Extract the [x, y] coordinate from the center of the cell holding the provided text.  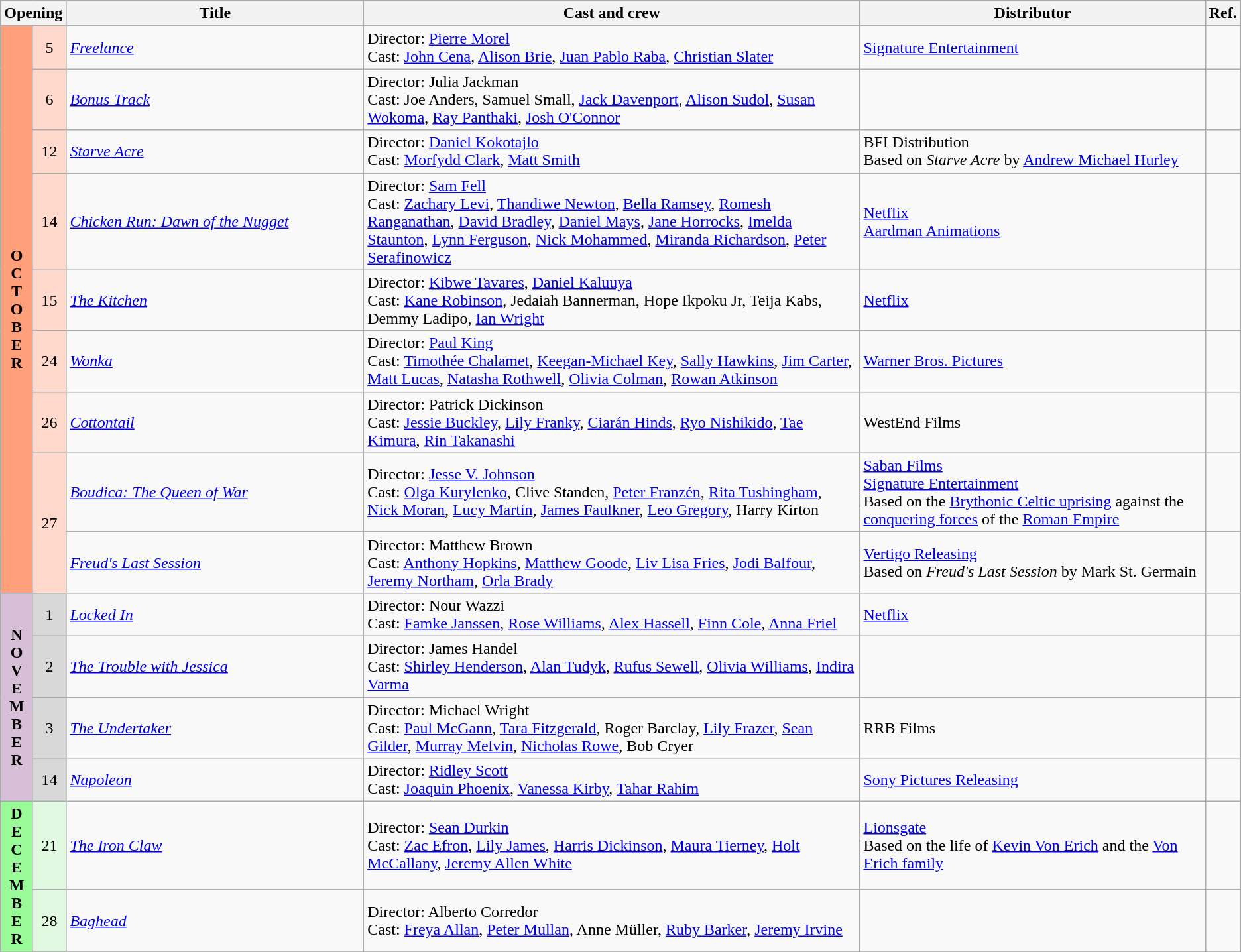
Director: Sean Durkin Cast: Zac Efron, Lily James, Harris Dickinson, Maura Tierney, Holt McCallany, Jeremy Allen White [612, 846]
NOVEMBER [17, 697]
Starve Acre [215, 151]
26 [49, 422]
Lionsgate Based on the life of Kevin Von Erich and the Von Erich family [1033, 846]
The Undertaker [215, 728]
Director: Matthew Brown Cast: Anthony Hopkins, Matthew Goode, Liv Lisa Fries, Jodi Balfour, Jeremy Northam, Orla Brady [612, 562]
Director: Kibwe Tavares, Daniel Kaluuya Cast: Kane Robinson, Jedaiah Bannerman, Hope Ikpoku Jr, Teija Kabs, Demmy Ladipo, Ian Wright [612, 300]
Director: Alberto Corredor Cast: Freya Allan, Peter Mullan, Anne Müller, Ruby Barker, Jeremy Irvine [612, 921]
5 [49, 48]
Title [215, 13]
The Trouble with Jessica [215, 666]
WestEnd Films [1033, 422]
Cottontail [215, 422]
The Kitchen [215, 300]
Warner Bros. Pictures [1033, 361]
NetflixAardman Animations [1033, 221]
RRB Films [1033, 728]
Wonka [215, 361]
Boudica: The Queen of War [215, 492]
3 [49, 728]
OCTOBER [17, 310]
Locked In [215, 614]
Baghead [215, 921]
24 [49, 361]
28 [49, 921]
Director: Michael Wright Cast: Paul McGann, Tara Fitzgerald, Roger Barclay, Lily Frazer, Sean Gilder, Murray Melvin, Nicholas Rowe, Bob Cryer [612, 728]
2 [49, 666]
Napoleon [215, 780]
Signature Entertainment [1033, 48]
Sony Pictures Releasing [1033, 780]
Bonus Track [215, 99]
Saban Films Signature Entertainment Based on the Brythonic Celtic uprising against the conquering forces of the Roman Empire [1033, 492]
Director: Julia Jackman Cast: Joe Anders, Samuel Small, Jack Davenport, Alison Sudol, Susan Wokoma, Ray Panthaki, Josh O'Connor [612, 99]
6 [49, 99]
Freelance [215, 48]
The Iron Claw [215, 846]
Director: Patrick Dickinson Cast: Jessie Buckley, Lily Franky, Ciarán Hinds, Ryo Nishikido, Tae Kimura, Rin Takanashi [612, 422]
12 [49, 151]
Ref. [1222, 13]
Chicken Run: Dawn of the Nugget [215, 221]
Freud's Last Session [215, 562]
Director: James Handel Cast: Shirley Henderson, Alan Tudyk, Rufus Sewell, Olivia Williams, Indira Varma [612, 666]
BFI Distribution Based on Starve Acre by Andrew Michael Hurley [1033, 151]
27 [49, 522]
Director: Nour Wazzi Cast: Famke Janssen, Rose Williams, Alex Hassell, Finn Cole, Anna Friel [612, 614]
Cast and crew [612, 13]
Distributor [1033, 13]
Director: Ridley Scott Cast: Joaquin Phoenix, Vanessa Kirby, Tahar Rahim [612, 780]
Vertigo Releasing Based on Freud's Last Session by Mark St. Germain [1033, 562]
Director: Daniel Kokotajlo Cast: Morfydd Clark, Matt Smith [612, 151]
Director: Pierre Morel Cast: John Cena, Alison Brie, Juan Pablo Raba, Christian Slater [612, 48]
21 [49, 846]
1 [49, 614]
15 [49, 300]
Opening [33, 13]
DECEMBER [17, 876]
